Identify which cell holds the provided text, then report its [X, Y] central coordinate. 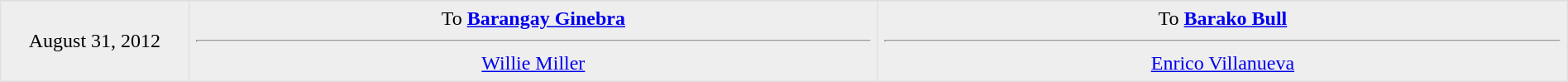
To Barako BullEnrico Villanueva [1223, 41]
August 31, 2012 [94, 41]
To Barangay GinebraWillie Miller [533, 41]
